Extract the [x, y] coordinate from the center of the cell holding the provided text.  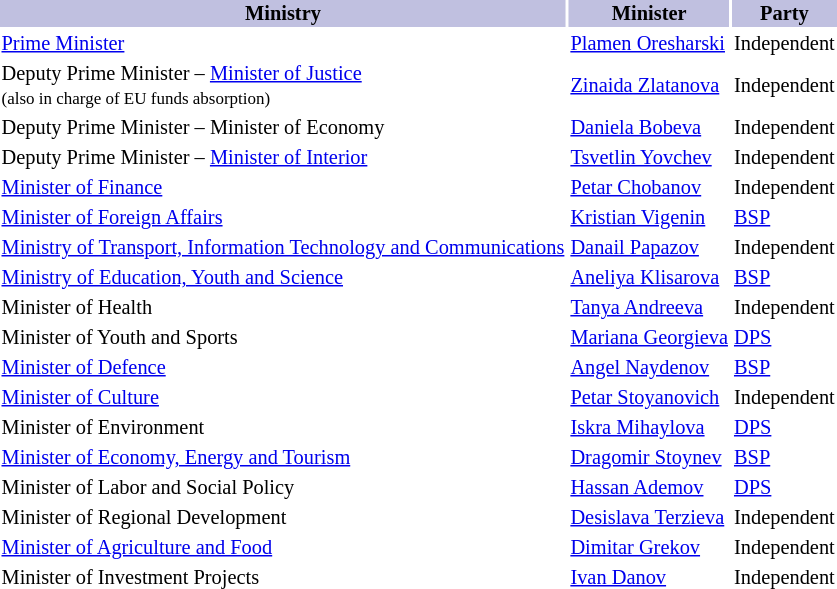
Dimitar Grekov [650, 548]
Minister of Health [283, 308]
Petar Chobanov [650, 188]
Ministry of Education, Youth and Science [283, 278]
Tsvetlin Yovchev [650, 158]
Deputy Prime Minister – Minister of Justice(also in charge of EU funds absorption) [283, 86]
Minister of Foreign Affairs [283, 218]
Plamen Oresharski [650, 44]
Prime Minister [283, 44]
Petar Stoyanovich [650, 398]
Daniela Bobeva [650, 128]
Minister of Finance [283, 188]
Minister of Culture [283, 398]
Dragomir Stoynev [650, 458]
Minister of Youth and Sports [283, 338]
Iskra Mihaylova [650, 428]
Zinaida Zlatanova [650, 86]
Minister of Regional Development [283, 518]
Angel Naydenov [650, 368]
Ministry [283, 14]
Deputy Prime Minister – Minister of Economy [283, 128]
Minister of Labor and Social Policy [283, 488]
Hassan Ademov [650, 488]
Party [784, 14]
Deputy Prime Minister – Minister of Interior [283, 158]
Minister of Agriculture and Food [283, 548]
Aneliya Klisarova [650, 278]
Minister of Economy, Energy and Tourism [283, 458]
Minister of Environment [283, 428]
Ministry of Transport, Information Technology and Communications [283, 248]
Mariana Georgieva [650, 338]
Minister [650, 14]
Desislava Terzieva [650, 518]
Tanya Andreeva [650, 308]
Minister of Defence [283, 368]
Kristian Vigenin [650, 218]
Danail Papazov [650, 248]
